From the cell containing the given text, extract its center point as (X, Y) coordinate. 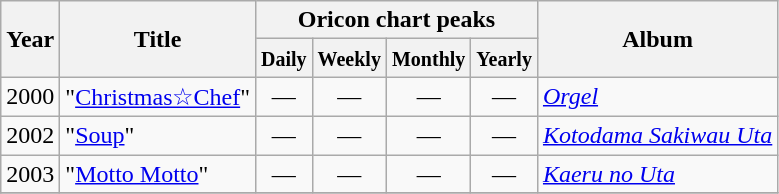
Year (30, 39)
Daily (284, 58)
Orgel (657, 97)
"Motto Motto" (158, 173)
Album (657, 39)
Oricon chart peaks (396, 20)
2000 (30, 97)
Monthly (428, 58)
Kotodama Sakiwau Uta (657, 135)
Kaeru no Uta (657, 173)
2003 (30, 173)
Yearly (504, 58)
2002 (30, 135)
Title (158, 39)
"Soup" (158, 135)
"Christmas☆Chef" (158, 97)
Weekly (349, 58)
